Find where the given text appears and provide that cell's center as [x, y] coordinate. 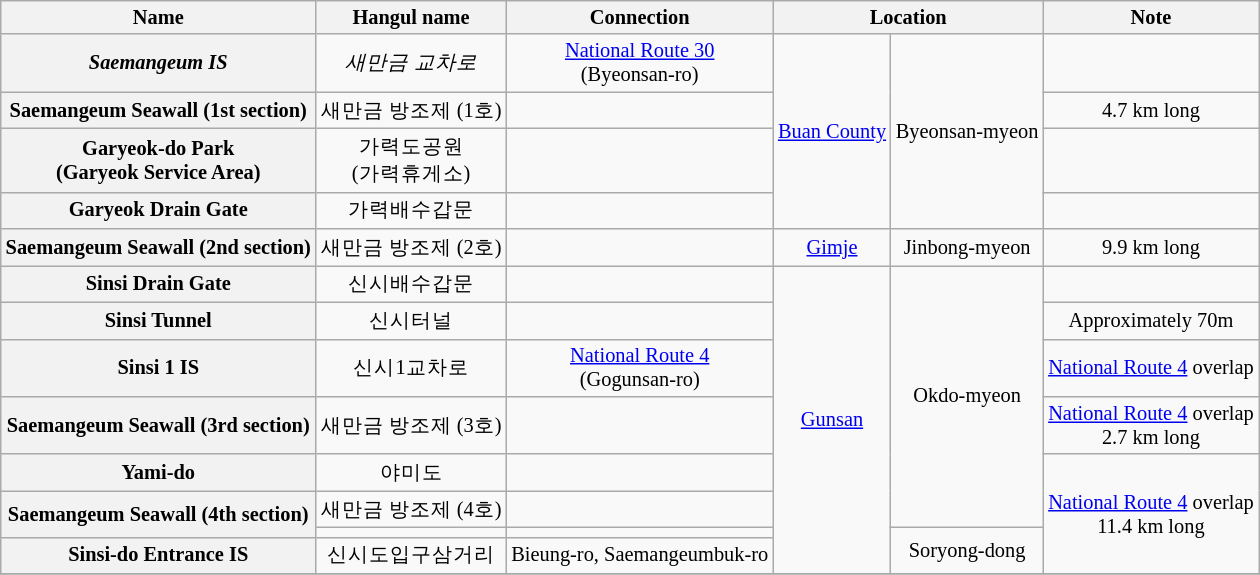
Yami-do [158, 472]
신시배수갑문 [412, 284]
새만금 방조제 (4호) [412, 510]
Sinsi 1 IS [158, 368]
Name [158, 17]
새만금 방조제 (1호) [412, 110]
Sinsi-do Entrance IS [158, 556]
Sinsi Tunnel [158, 320]
National Route 4 overlap [1150, 368]
야미도 [412, 472]
Saemangeum Seawall (4th section) [158, 514]
Hangul name [412, 17]
Saemangeum Seawall (2nd section) [158, 248]
Saemangeum Seawall (3rd section) [158, 425]
새만금 방조제 (3호) [412, 425]
National Route 4 overlap11.4 km long [1150, 514]
신시도입구삼거리 [412, 556]
Jinbong-myeon [967, 248]
Note [1150, 17]
Buan County [832, 132]
Approximately 70m [1150, 320]
Byeonsan-myeon [967, 132]
National Route 4 overlap2.7 km long [1150, 425]
Soryong-dong [967, 550]
National Route 30(Byeonsan-ro) [640, 63]
4.7 km long [1150, 110]
가력배수갑문 [412, 210]
Bieung-ro, Saemangeumbuk-ro [640, 556]
새만금 교차로 [412, 63]
Saemangeum IS [158, 63]
신시1교차로 [412, 368]
Connection [640, 17]
새만금 방조제 (2호) [412, 248]
가력도공원(가력휴게소) [412, 160]
Gimje [832, 248]
신시터널 [412, 320]
National Route 4(Gogunsan-ro) [640, 368]
Location [908, 17]
Gunsan [832, 419]
Garyeok-do Park(Garyeok Service Area) [158, 160]
Garyeok Drain Gate [158, 210]
Saemangeum Seawall (1st section) [158, 110]
Okdo-myeon [967, 396]
Sinsi Drain Gate [158, 284]
9.9 km long [1150, 248]
